Return (X, Y) of the center of cell containing provided text 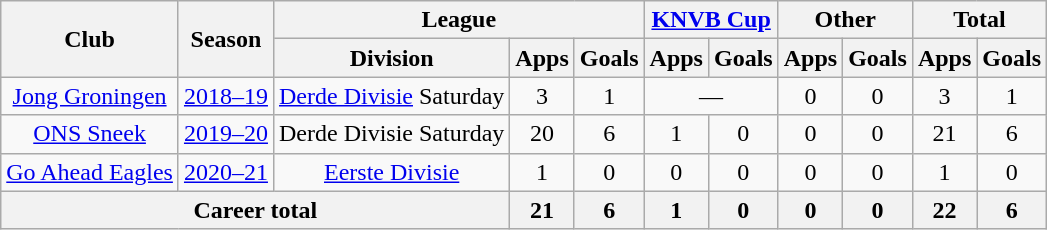
ONS Sneek (90, 134)
Season (226, 39)
KNVB Cup (711, 20)
Division (391, 58)
Jong Groningen (90, 96)
Career total (256, 210)
Eerste Divisie (391, 172)
— (711, 96)
Total (979, 20)
2020–21 (226, 172)
22 (944, 210)
Club (90, 39)
League (458, 20)
Other (845, 20)
20 (542, 134)
2019–20 (226, 134)
2018–19 (226, 96)
Go Ahead Eagles (90, 172)
